Search for the cell housing the specified text and yield its [X, Y] center coordinate. 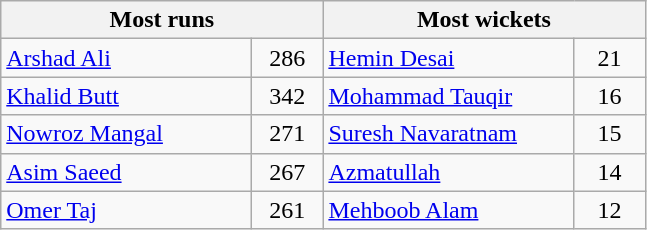
12 [610, 210]
261 [288, 210]
271 [288, 134]
Azmatullah [448, 172]
Hemin Desai [448, 58]
Mohammad Tauqir [448, 96]
267 [288, 172]
Most runs [162, 20]
15 [610, 134]
Suresh Navaratnam [448, 134]
Asim Saeed [126, 172]
16 [610, 96]
Khalid Butt [126, 96]
Arshad Ali [126, 58]
Omer Taj [126, 210]
Mehboob Alam [448, 210]
14 [610, 172]
Most wickets [484, 20]
21 [610, 58]
Nowroz Mangal [126, 134]
286 [288, 58]
342 [288, 96]
